Extract the [X, Y] coordinate from the center of the cell holding the provided text.  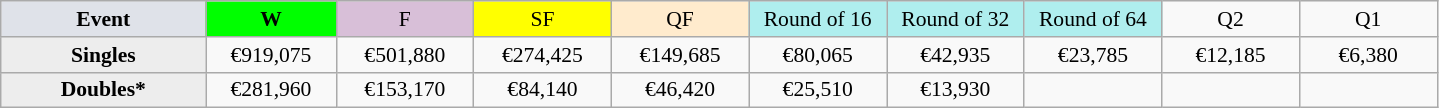
€281,960 [271, 90]
€42,935 [955, 55]
€80,065 [818, 55]
Singles [104, 55]
Round of 16 [818, 19]
€12,185 [1231, 55]
Round of 64 [1093, 19]
€501,880 [405, 55]
€6,380 [1368, 55]
Round of 32 [955, 19]
€84,140 [543, 90]
€46,420 [680, 90]
Q1 [1368, 19]
€274,425 [543, 55]
€153,170 [405, 90]
SF [543, 19]
Q2 [1231, 19]
W [271, 19]
€13,930 [955, 90]
€149,685 [680, 55]
F [405, 19]
QF [680, 19]
Event [104, 19]
€25,510 [818, 90]
€919,075 [271, 55]
€23,785 [1093, 55]
Doubles* [104, 90]
